Determine the [X, Y] coordinate at the center of the cell enclosing the given text.  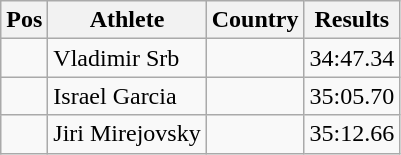
Results [352, 20]
35:12.66 [352, 134]
35:05.70 [352, 96]
34:47.34 [352, 58]
Pos [24, 20]
Israel Garcia [127, 96]
Country [255, 20]
Vladimir Srb [127, 58]
Athlete [127, 20]
Jiri Mirejovsky [127, 134]
